Return the (x, y) coordinate for the center point of the cell that contains the specified text.  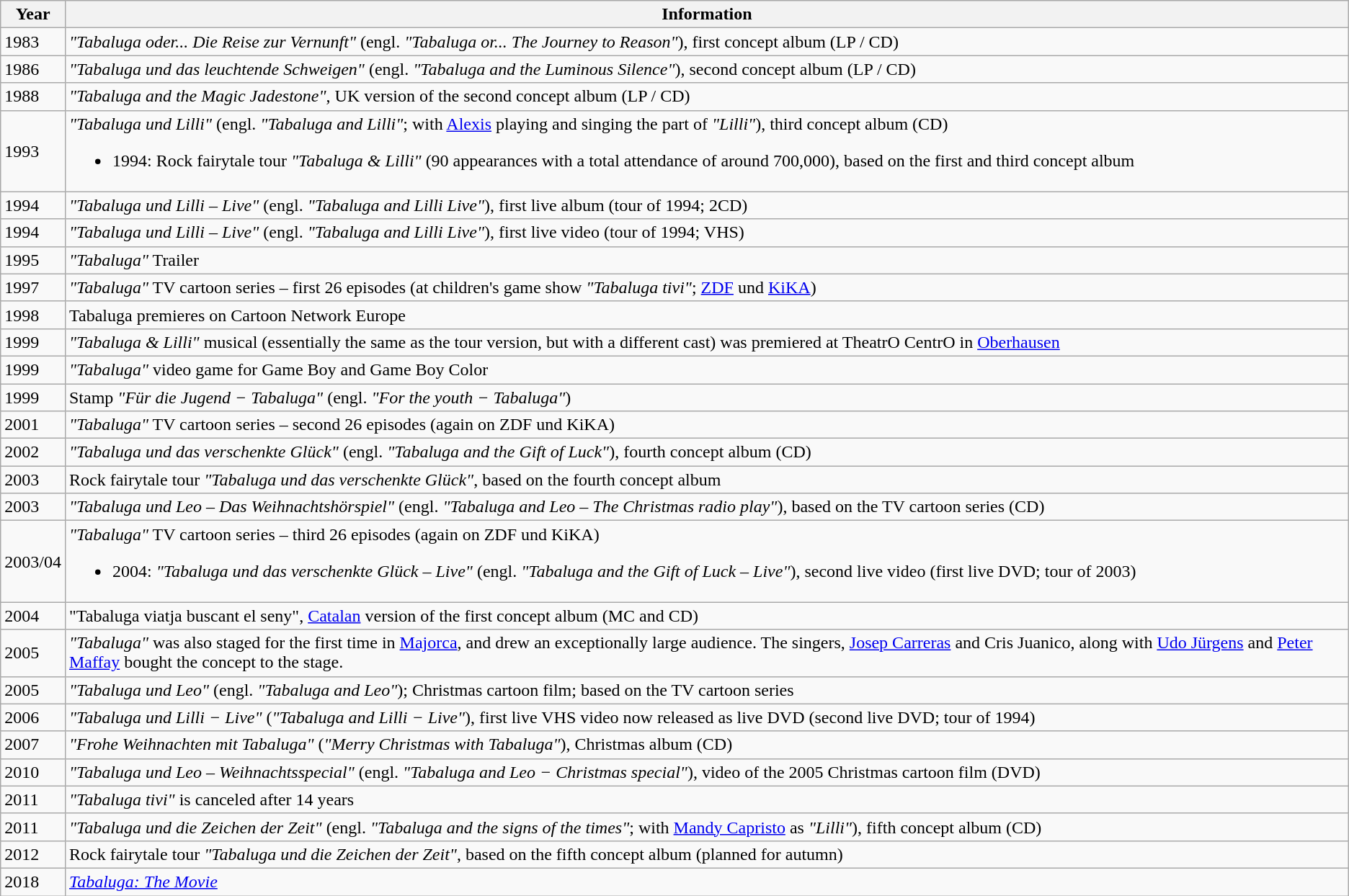
1997 (33, 287)
"Frohe Weihnachten mit Tabaluga" ("Merry Christmas with Tabaluga"), Christmas album (CD) (706, 745)
"Tabaluga" Trailer (706, 260)
2010 (33, 772)
"Tabaluga viatja buscant el seny", Catalan version of the first concept album (MC and CD) (706, 616)
Stamp "Für die Jugend − Tabaluga" (engl. "For the youth − Tabaluga") (706, 397)
"Tabaluga und die Zeichen der Zeit" (engl. "Tabaluga and the signs of the times"; with Mandy Capristo as "Lilli"), fifth concept album (CD) (706, 827)
"Tabaluga" video game for Game Boy and Game Boy Color (706, 369)
"Tabaluga und das leuchtende Schweigen" (engl. "Tabaluga and the Luminous Silence"), second concept album (LP / CD) (706, 69)
"Tabaluga tivi" is canceled after 14 years (706, 799)
Rock fairytale tour "Tabaluga und das verschenkte Glück", based on the fourth concept album (706, 480)
2001 (33, 425)
"Tabaluga oder... Die Reise zur Vernunft" (engl. "Tabaluga or... The Journey to Reason"), first concept album (LP / CD) (706, 42)
"Tabaluga und Leo" (engl. "Tabaluga and Leo"); Christmas cartoon film; based on the TV cartoon series (706, 690)
1988 (33, 97)
"Tabaluga und das verschenkte Glück" (engl. "Tabaluga and the Gift of Luck"), fourth concept album (CD) (706, 452)
2007 (33, 745)
1993 (33, 151)
1986 (33, 69)
Information (706, 14)
"Tabaluga und Leo – Das Weihnachtshörspiel" (engl. "Tabaluga and Leo – The Christmas radio play"), based on the TV cartoon series (CD) (706, 507)
Rock fairytale tour "Tabaluga und die Zeichen der Zeit", based on the fifth concept album (planned for autumn) (706, 854)
2004 (33, 616)
2003/04 (33, 562)
"Tabaluga und Leo – Weihnachtsspecial" (engl. "Tabaluga and Leo − Christmas special"), video of the 2005 Christmas cartoon film (DVD) (706, 772)
"Tabaluga und Lilli – Live" (engl. "Tabaluga and Lilli Live"), first live video (tour of 1994; VHS) (706, 233)
"Tabaluga" TV cartoon series – first 26 episodes (at children's game show "Tabaluga tivi"; ZDF und KiKA) (706, 287)
"Tabaluga & Lilli" musical (essentially the same as the tour version, but with a different cast) was premiered at TheatrO CentrO in Oberhausen (706, 342)
2002 (33, 452)
"Tabaluga" TV cartoon series – second 26 episodes (again on ZDF und KiKA) (706, 425)
1983 (33, 42)
2018 (33, 882)
"Tabaluga und Lilli − Live" ("Tabaluga and Lilli − Live"), first live VHS video now released as live DVD (second live DVD; tour of 1994) (706, 717)
"Tabaluga und Lilli – Live" (engl. "Tabaluga and Lilli Live"), first live album (tour of 1994; 2CD) (706, 205)
1998 (33, 315)
"Tabaluga and the Magic Jadestone", UK version of the second concept album (LP / CD) (706, 97)
Tabaluga: The Movie (706, 882)
Year (33, 14)
2012 (33, 854)
Tabaluga premieres on Cartoon Network Europe (706, 315)
1995 (33, 260)
2006 (33, 717)
